Return (x, y) of the center of cell containing provided text 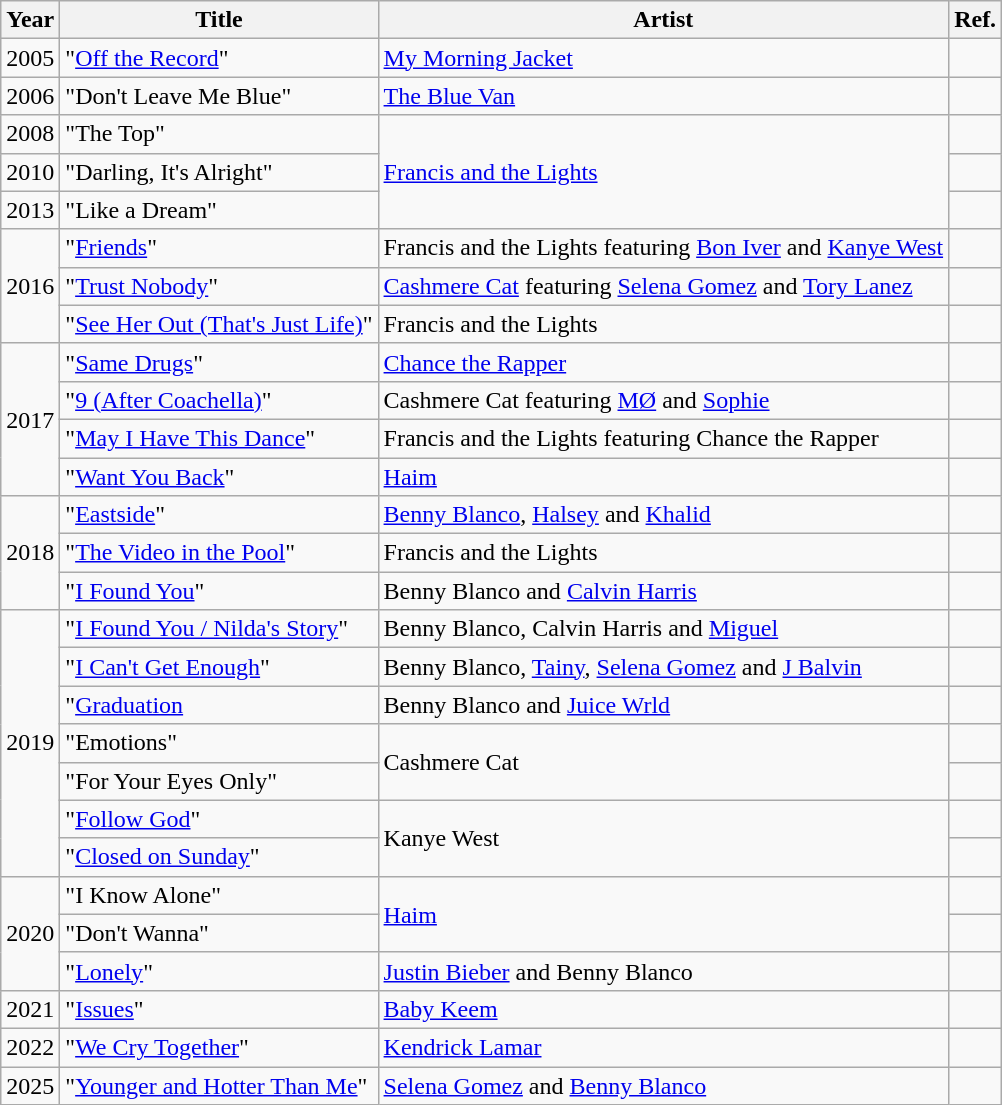
"Lonely" (219, 971)
"Don't Wanna" (219, 933)
2013 (30, 210)
2005 (30, 58)
"The Top" (219, 134)
Benny Blanco, Calvin Harris and Miguel (664, 629)
2017 (30, 419)
2021 (30, 1009)
"The Video in the Pool" (219, 553)
"See Her Out (That's Just Life)" (219, 324)
Ref. (976, 20)
"For Your Eyes Only" (219, 781)
"Want You Back" (219, 477)
Kanye West (664, 838)
"9 (After Coachella)" (219, 400)
"We Cry Together" (219, 1047)
Benny Blanco and Calvin Harris (664, 591)
The Blue Van (664, 96)
Selena Gomez and Benny Blanco (664, 1085)
My Morning Jacket (664, 58)
"Emotions" (219, 743)
2025 (30, 1085)
"Darling, It's Alright" (219, 172)
2019 (30, 743)
2022 (30, 1047)
"Follow God" (219, 819)
"Closed on Sunday" (219, 857)
Chance the Rapper (664, 362)
Benny Blanco and Juice Wrld (664, 705)
2018 (30, 553)
"Friends" (219, 248)
Francis and the Lights featuring Chance the Rapper (664, 438)
2008 (30, 134)
Artist (664, 20)
Francis and the Lights featuring Bon Iver and Kanye West (664, 248)
Benny Blanco, Halsey and Khalid (664, 515)
"Don't Leave Me Blue" (219, 96)
Year (30, 20)
"I Found You" (219, 591)
"Graduation (219, 705)
"I Found You / Nilda's Story" (219, 629)
Justin Bieber and Benny Blanco (664, 971)
"May I Have This Dance" (219, 438)
"Trust Nobody" (219, 286)
Kendrick Lamar (664, 1047)
"Like a Dream" (219, 210)
"I Can't Get Enough" (219, 667)
"Eastside" (219, 515)
"Off the Record" (219, 58)
Baby Keem (664, 1009)
"I Know Alone" (219, 895)
"Issues" (219, 1009)
"Younger and Hotter Than Me" (219, 1085)
Cashmere Cat featuring MØ and Sophie (664, 400)
2010 (30, 172)
2006 (30, 96)
2020 (30, 933)
"Same Drugs" (219, 362)
Cashmere Cat featuring Selena Gomez and Tory Lanez (664, 286)
Cashmere Cat (664, 762)
Benny Blanco, Tainy, Selena Gomez and J Balvin (664, 667)
2016 (30, 286)
Title (219, 20)
